Output the [X, Y] coordinate of the center of the cell containing the given text.  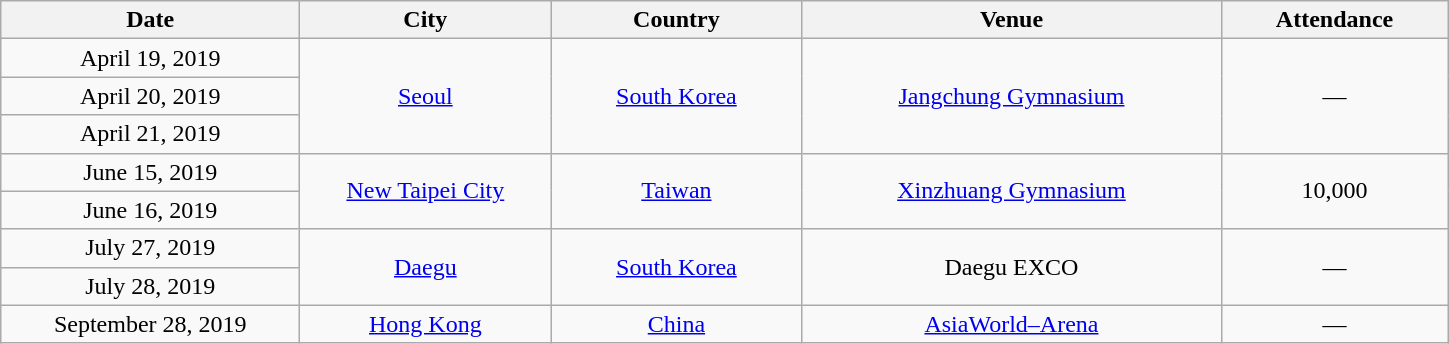
Venue [1012, 20]
April 20, 2019 [150, 96]
April 21, 2019 [150, 134]
Daegu [426, 267]
July 27, 2019 [150, 248]
10,000 [1334, 191]
Date [150, 20]
June 15, 2019 [150, 172]
September 28, 2019 [150, 324]
Jangchung Gymnasium [1012, 96]
June 16, 2019 [150, 210]
Hong Kong [426, 324]
Attendance [1334, 20]
Country [676, 20]
AsiaWorld–Arena [1012, 324]
Daegu EXCO [1012, 267]
April 19, 2019 [150, 58]
City [426, 20]
China [676, 324]
Seoul [426, 96]
New Taipei City [426, 191]
Xinzhuang Gymnasium [1012, 191]
July 28, 2019 [150, 286]
Taiwan [676, 191]
